Pinpoint the cell where the given text exists, returning its [X, Y] midpoint coordinate. 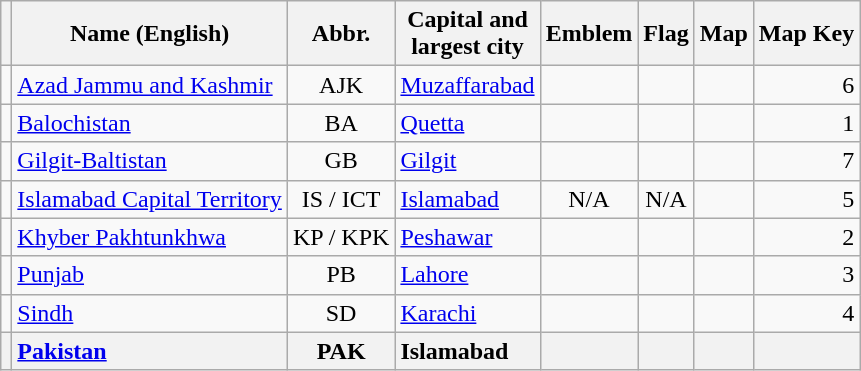
Capital and largest city [468, 34]
Karachi [468, 313]
Punjab [150, 275]
2 [806, 237]
Gilgit-Baltistan [150, 161]
6 [806, 85]
Lahore [468, 275]
PB [341, 275]
Islamabad Capital Territory [150, 199]
GB [341, 161]
7 [806, 161]
BA [341, 123]
Balochistan [150, 123]
Sindh [150, 313]
SD [341, 313]
Name (English) [150, 34]
IS / ICT [341, 199]
Peshawar [468, 237]
1 [806, 123]
Emblem [589, 34]
Gilgit [468, 161]
Pakistan [150, 351]
Quetta [468, 123]
4 [806, 313]
Azad Jammu and Kashmir [150, 85]
Khyber Pakhtunkhwa [150, 237]
AJK [341, 85]
5 [806, 199]
Map Key [806, 34]
Abbr. [341, 34]
3 [806, 275]
KP / KPK [341, 237]
Map [724, 34]
Muzaffarabad [468, 85]
Flag [666, 34]
PAK [341, 351]
